For the text-containing cell, return its midpoint in [x, y] coordinate format. 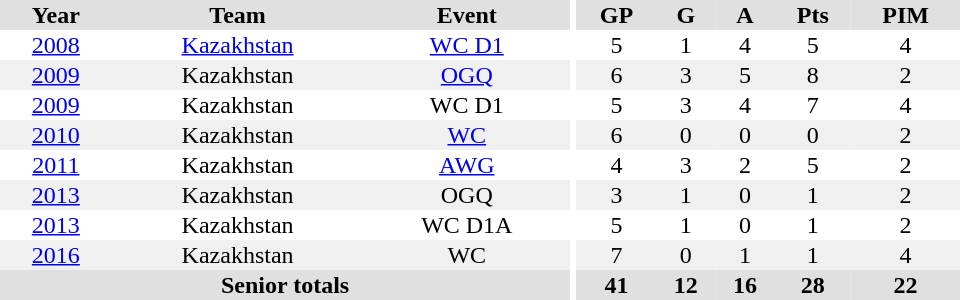
Pts [814, 15]
16 [744, 285]
Event [466, 15]
2016 [56, 255]
A [744, 15]
2010 [56, 135]
28 [814, 285]
PIM [906, 15]
2011 [56, 165]
Senior totals [285, 285]
AWG [466, 165]
Team [238, 15]
22 [906, 285]
8 [814, 75]
G [686, 15]
GP [617, 15]
12 [686, 285]
2008 [56, 45]
Year [56, 15]
WC D1A [466, 225]
41 [617, 285]
